Capture the cell that displays the provided text and extract its (X, Y) central coordinate. 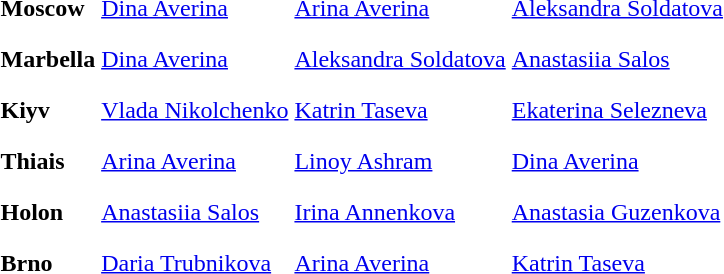
Vlada Nikolchenko (195, 110)
Anastasia Guzenkova (617, 212)
Arina Averina (195, 161)
Irina Annenkova (400, 212)
Linoy Ashram (400, 161)
Aleksandra Soldatova (400, 59)
Ekaterina Selezneva (617, 110)
Katrin Taseva (400, 110)
